Identify which cell holds the provided text, then report its [X, Y] central coordinate. 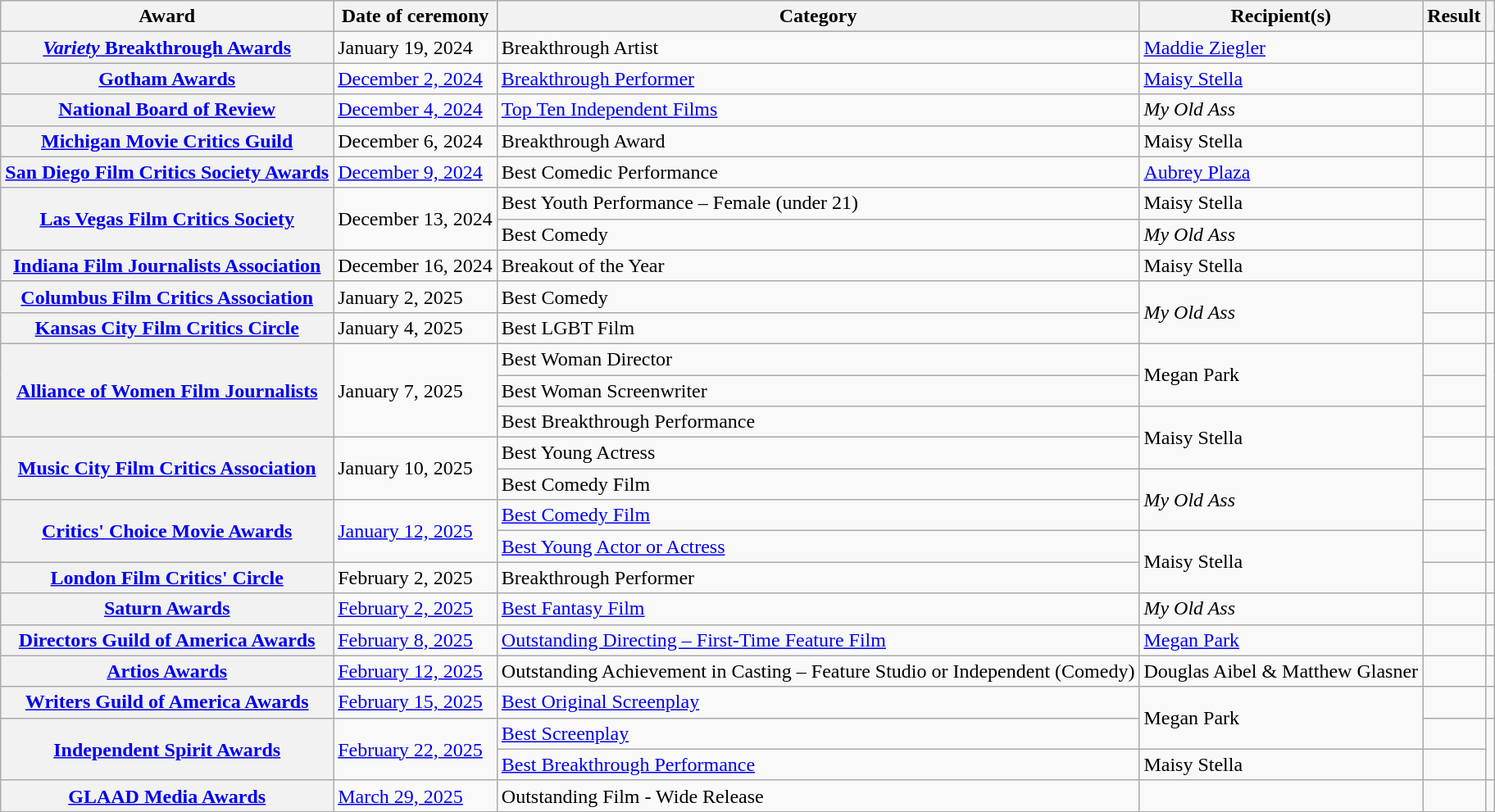
Award [167, 16]
San Diego Film Critics Society Awards [167, 172]
Best Young Actress [818, 453]
Critics' Choice Movie Awards [167, 531]
January 2, 2025 [416, 297]
December 6, 2024 [416, 141]
National Board of Review [167, 110]
January 19, 2024 [416, 48]
December 2, 2024 [416, 79]
Best Screenplay [818, 733]
March 29, 2025 [416, 796]
Outstanding Film - Wide Release [818, 796]
Best Woman Director [818, 359]
February 15, 2025 [416, 702]
Music City Film Critics Association [167, 469]
Saturn Awards [167, 609]
Michigan Movie Critics Guild [167, 141]
Best LGBT Film [818, 328]
Date of ceremony [416, 16]
London Film Critics' Circle [167, 578]
Breakthrough Artist [818, 48]
Variety Breakthrough Awards [167, 48]
Outstanding Directing – First-Time Feature Film [818, 640]
Category [818, 16]
Columbus Film Critics Association [167, 297]
January 10, 2025 [416, 469]
Best Fantasy Film [818, 609]
February 22, 2025 [416, 749]
Best Youth Performance – Female (under 21) [818, 203]
Best Comedic Performance [818, 172]
Artios Awards [167, 671]
February 12, 2025 [416, 671]
December 13, 2024 [416, 219]
December 4, 2024 [416, 110]
December 9, 2024 [416, 172]
January 12, 2025 [416, 531]
January 4, 2025 [416, 328]
Maddie Ziegler [1281, 48]
GLAAD Media Awards [167, 796]
Indiana Film Journalists Association [167, 265]
Alliance of Women Film Journalists [167, 390]
Aubrey Plaza [1281, 172]
Writers Guild of America Awards [167, 702]
January 7, 2025 [416, 390]
Top Ten Independent Films [818, 110]
December 16, 2024 [416, 265]
February 8, 2025 [416, 640]
Douglas Aibel & Matthew Glasner [1281, 671]
Best Woman Screenwriter [818, 391]
Independent Spirit Awards [167, 749]
Result [1454, 16]
Best Original Screenplay [818, 702]
Las Vegas Film Critics Society [167, 219]
Best Young Actor or Actress [818, 547]
Breakthrough Award [818, 141]
Recipient(s) [1281, 16]
Directors Guild of America Awards [167, 640]
Outstanding Achievement in Casting – Feature Studio or Independent (Comedy) [818, 671]
Kansas City Film Critics Circle [167, 328]
Breakout of the Year [818, 265]
Gotham Awards [167, 79]
